Search for the cell housing the specified text and yield its [x, y] center coordinate. 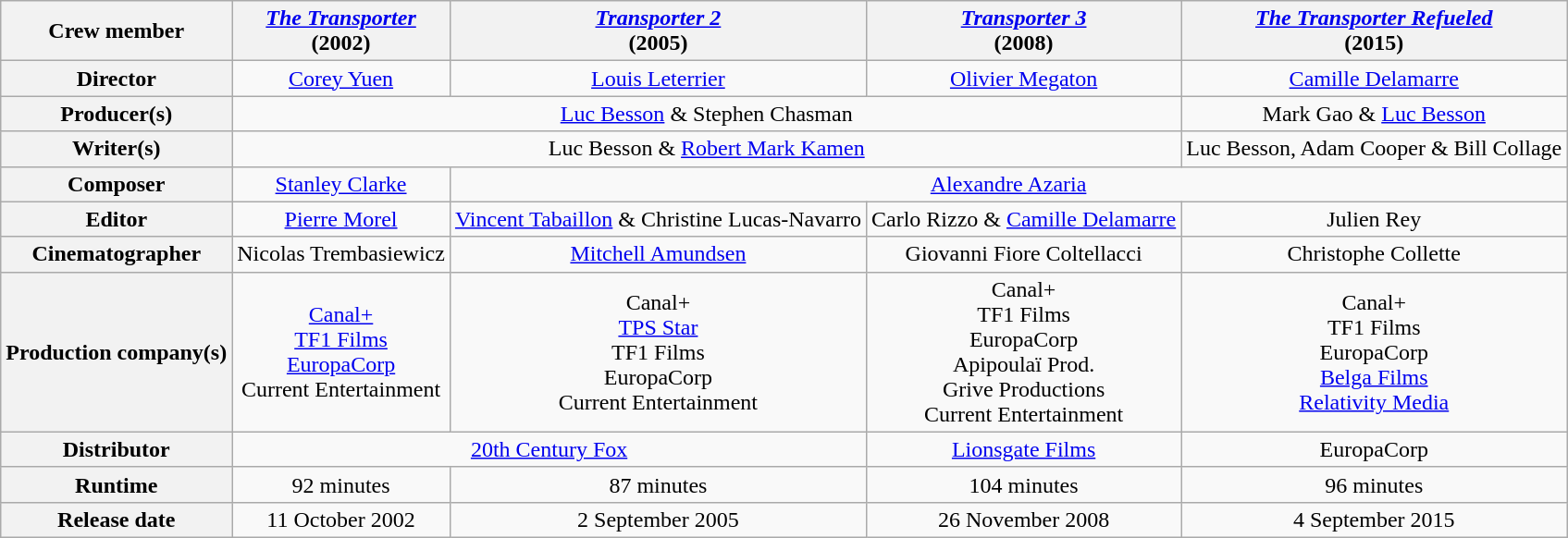
Olivier Megaton [1023, 79]
Luc Besson & Stephen Chasman [707, 114]
Composer [117, 184]
Lionsgate Films [1023, 449]
Stanley Clarke [341, 184]
Writer(s) [117, 149]
Director [117, 79]
Mark Gao & Luc Besson [1375, 114]
Mitchell Amundsen [658, 254]
The Transporter Refueled(2015) [1375, 31]
Camille Delamarre [1375, 79]
104 minutes [1023, 484]
Canal+TF1 FilmsEuropaCorpBelga FilmsRelativity Media [1375, 351]
Crew member [117, 31]
Canal+TF1 FilmsEuropaCorpCurrent Entertainment [341, 351]
26 November 2008 [1023, 520]
11 October 2002 [341, 520]
4 September 2015 [1375, 520]
Julien Rey [1375, 219]
Luc Besson, Adam Cooper & Bill Collage [1375, 149]
Producer(s) [117, 114]
Transporter 2(2005) [658, 31]
Cinematographer [117, 254]
Luc Besson & Robert Mark Kamen [707, 149]
EuropaCorp [1375, 449]
Alexandre Azaria [1008, 184]
Corey Yuen [341, 79]
2 September 2005 [658, 520]
The Transporter(2002) [341, 31]
Vincent Tabaillon & Christine Lucas-Navarro [658, 219]
Production company(s) [117, 351]
Transporter 3(2008) [1023, 31]
Canal+TPS StarTF1 FilmsEuropaCorpCurrent Entertainment [658, 351]
Louis Leterrier [658, 79]
20th Century Fox [549, 449]
96 minutes [1375, 484]
Distributor [117, 449]
Canal+TF1 FilmsEuropaCorpApipoulaï Prod.Grive ProductionsCurrent Entertainment [1023, 351]
Runtime [117, 484]
Pierre Morel [341, 219]
Release date [117, 520]
Giovanni Fiore Coltellacci [1023, 254]
Carlo Rizzo & Camille Delamarre [1023, 219]
87 minutes [658, 484]
Editor [117, 219]
Nicolas Trembasiewicz [341, 254]
Christophe Collette [1375, 254]
92 minutes [341, 484]
